Return the (X, Y) coordinate for the center point of the cell that contains the specified text.  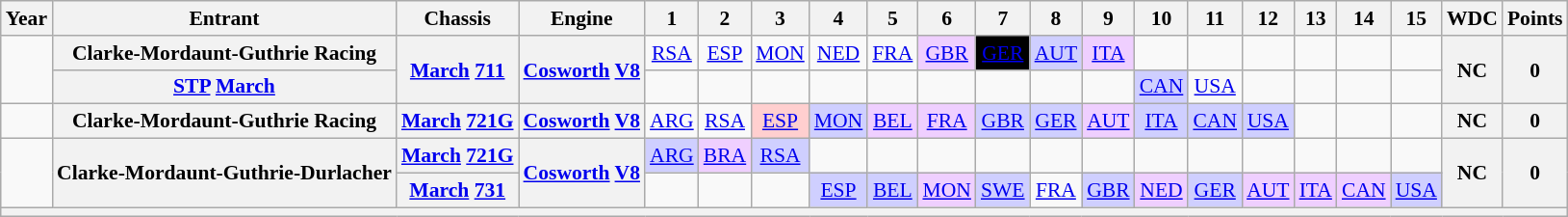
11 (1215, 18)
SWE (1003, 190)
Year (27, 18)
WDC (1473, 18)
Chassis (458, 18)
Engine (581, 18)
Entrant (224, 18)
Points (1535, 18)
1 (672, 18)
6 (947, 18)
5 (892, 18)
STP March (224, 87)
March 711 (458, 69)
13 (1316, 18)
15 (1417, 18)
12 (1268, 18)
March 731 (458, 190)
Clarke-Mordaunt-Guthrie-Durlacher (224, 174)
14 (1364, 18)
4 (839, 18)
BRA (726, 156)
2 (726, 18)
9 (1109, 18)
8 (1056, 18)
7 (1003, 18)
3 (780, 18)
10 (1162, 18)
